Identify which cell holds the provided text, then report its [X, Y] central coordinate. 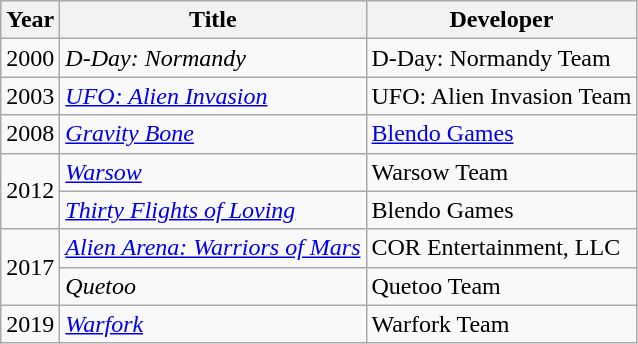
Year [30, 20]
D-Day: Normandy Team [502, 58]
Quetoo Team [502, 286]
2003 [30, 96]
2012 [30, 191]
Warfork [213, 324]
COR Entertainment, LLC [502, 248]
2000 [30, 58]
Developer [502, 20]
Gravity Bone [213, 134]
Quetoo [213, 286]
2017 [30, 267]
Title [213, 20]
UFO: Alien Invasion [213, 96]
D-Day: Normandy [213, 58]
Alien Arena: Warriors of Mars [213, 248]
Warfork Team [502, 324]
UFO: Alien Invasion Team [502, 96]
Warsow Team [502, 172]
2008 [30, 134]
Warsow [213, 172]
Thirty Flights of Loving [213, 210]
2019 [30, 324]
